Locate the cell with the specified text and output its (x, y) center coordinate. 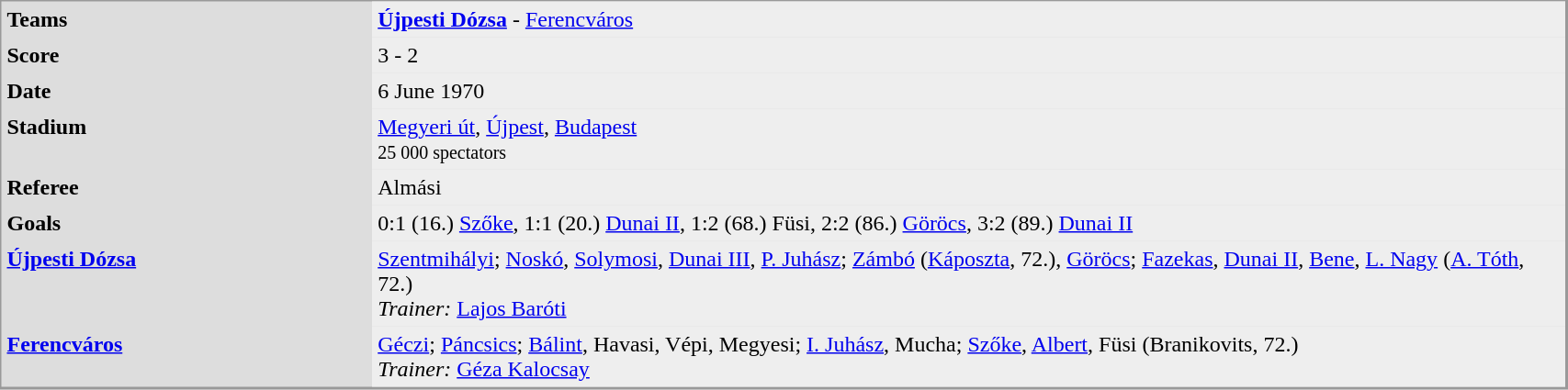
Stadium (187, 139)
Goals (187, 224)
Géczi; Páncsics; Bálint, Havasi, Vépi, Megyesi; I. Juhász, Mucha; Szőke, Albert, Füsi (Branikovits, 72.)Trainer: Géza Kalocsay (968, 357)
6 June 1970 (968, 92)
Újpesti Dózsa - Ferencváros (968, 20)
Ferencváros (187, 357)
Almási (968, 187)
Megyeri út, Újpest, Budapest25 000 spectators (968, 139)
Score (187, 55)
Referee (187, 187)
Újpesti Dózsa (187, 283)
3 - 2 (968, 55)
Date (187, 92)
0:1 (16.) Szőke, 1:1 (20.) Dunai II, 1:2 (68.) Füsi, 2:2 (86.) Göröcs, 3:2 (89.) Dunai II (968, 224)
Teams (187, 20)
